Return [x, y] of the center of cell containing provided text 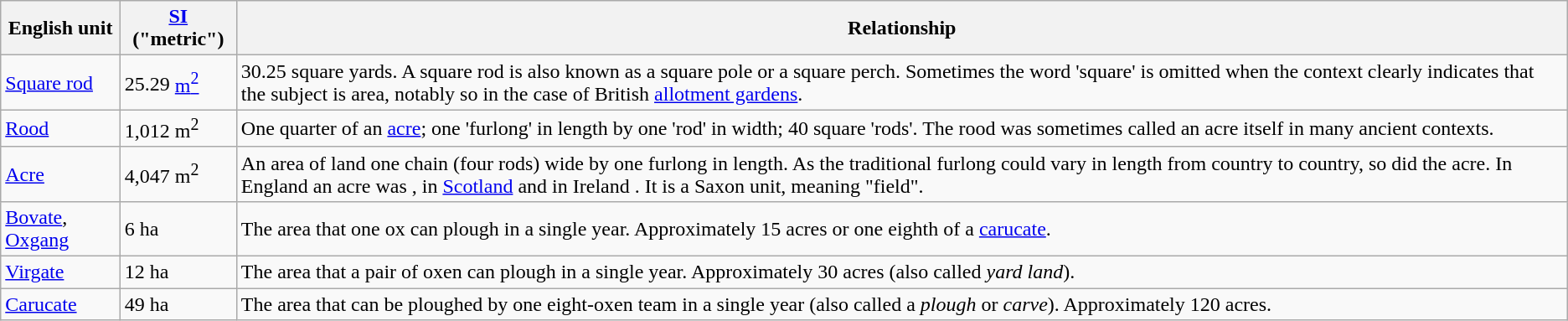
Rood [60, 129]
SI ("metric") [178, 28]
4,047 m2 [178, 174]
25.29 m2 [178, 82]
The area that can be ploughed by one eight-oxen team in a single year (also called a plough or carve). Approximately 120 acres. [901, 304]
Carucate [60, 304]
Acre [60, 174]
6 ha [178, 228]
49 ha [178, 304]
Virgate [60, 272]
12 ha [178, 272]
English unit [60, 28]
1,012 m2 [178, 129]
The area that one ox can plough in a single year. Approximately 15 acres or one eighth of a carucate. [901, 228]
Relationship [901, 28]
Bovate, Oxgang [60, 228]
Square rod [60, 82]
The area that a pair of oxen can plough in a single year. Approximately 30 acres (also called yard land). [901, 272]
